Detect which cell encompasses the target text, then output its (x, y) center coordinate. 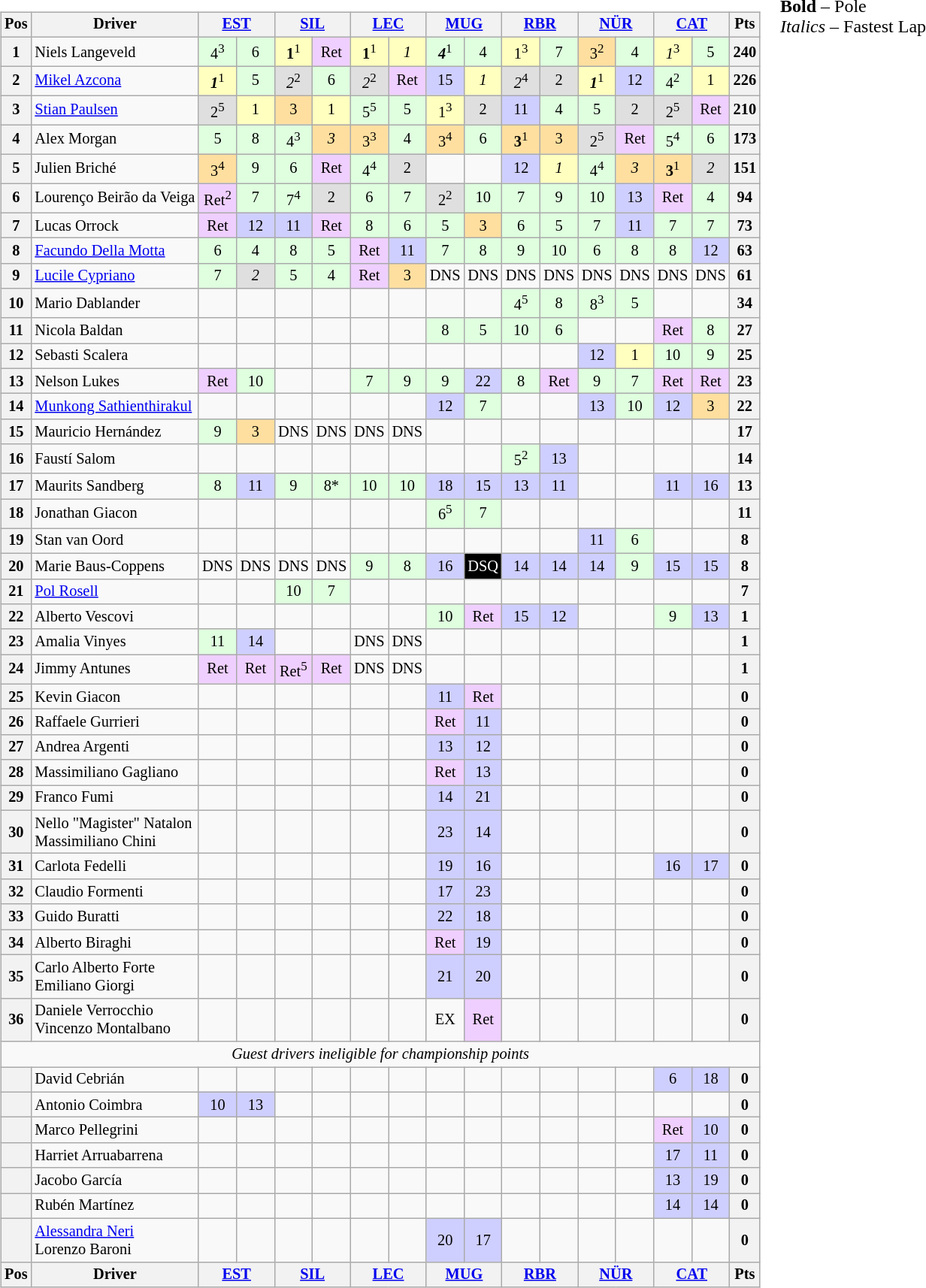
28 (16, 772)
Guest drivers ineligible for championship points (380, 1054)
Lucile Cypriano (114, 276)
55 (369, 110)
Nelson Lukes (114, 381)
83 (597, 304)
Jonathan Giacon (114, 514)
52 (521, 458)
73 (745, 225)
Carlota Fedelli (114, 866)
65 (445, 514)
Alessandra Neri Lorenzo Baroni (114, 1240)
Julien Briché (114, 168)
Mauricio Hernández (114, 432)
45 (521, 304)
Andrea Argenti (114, 747)
Ret5 (293, 669)
94 (745, 198)
Franco Fumi (114, 798)
DSQ (483, 566)
Rubén Martínez (114, 1206)
41 (445, 51)
Massimiliano Gagliano (114, 772)
Ret2 (217, 198)
42 (673, 81)
61 (745, 276)
63 (745, 251)
David Cebrián (114, 1080)
Carlo Alberto Forte Emiliano Giorgi (114, 977)
Jacobo García (114, 1181)
Mikel Azcona (114, 81)
Guido Buratti (114, 917)
EX (445, 1020)
151 (745, 168)
Facundo Della Motta (114, 251)
210 (745, 110)
Pol Rosell (114, 591)
Raffaele Gurrieri (114, 722)
29 (16, 798)
Maurits Sandberg (114, 486)
Harriet Arruabarrena (114, 1156)
Antonio Coimbra (114, 1105)
Claudio Formenti (114, 892)
8* (331, 486)
Amalia Vinyes (114, 642)
Nicola Baldan (114, 331)
Faustí Salom (114, 458)
Mario Dablander (114, 304)
Nello "Magister" Natalon Massimiliano Chini (114, 832)
Alex Morgan (114, 140)
35 (16, 977)
Daniele Verrocchio Vincenzo Montalbano (114, 1020)
Lourenço Beirão da Veiga (114, 198)
226 (745, 81)
30 (16, 832)
26 (16, 722)
Marco Pellegrini (114, 1130)
74 (293, 198)
54 (673, 140)
Stan van Oord (114, 541)
Sebasti Scalera (114, 356)
173 (745, 140)
Kevin Giacon (114, 697)
Jimmy Antunes (114, 669)
Munkong Sathienthirakul (114, 407)
Lucas Orrock (114, 225)
Alberto Vescovi (114, 617)
Stian Paulsen (114, 110)
Marie Baus-Coppens (114, 566)
36 (16, 1020)
Alberto Biraghi (114, 942)
240 (745, 51)
Niels Langeveld (114, 51)
